Output the [x, y] coordinate of the center of the cell containing the given text.  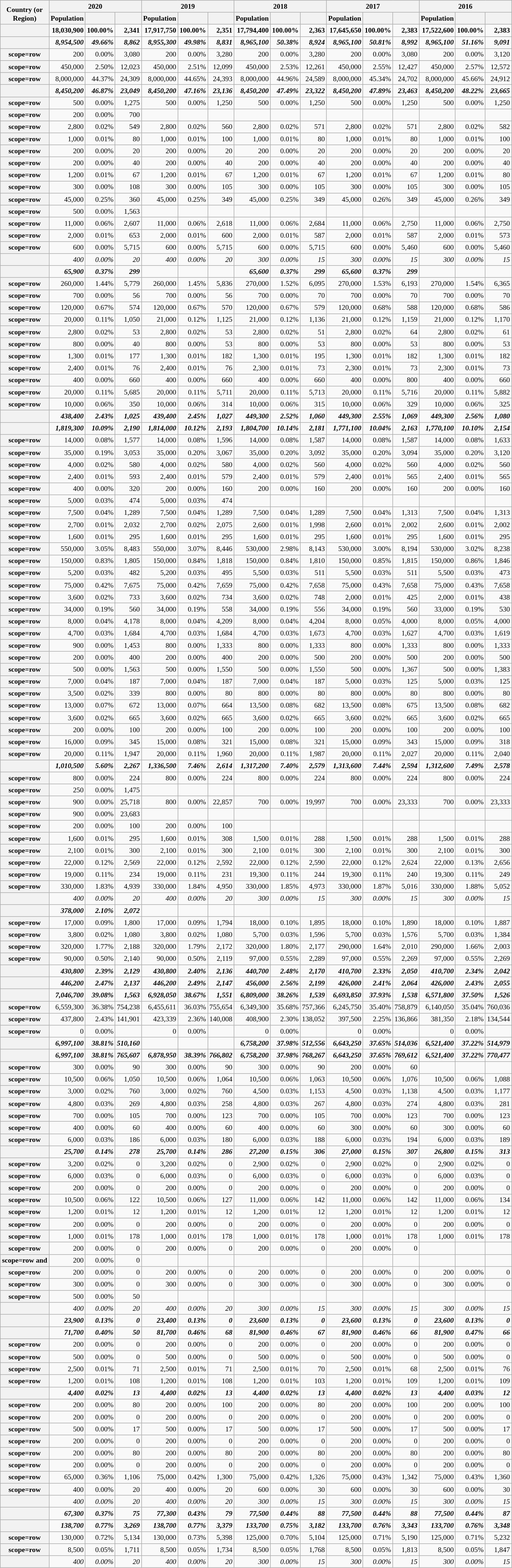
2,618 [221, 223]
5,398 [221, 1538]
87 [499, 1514]
48.22% [470, 91]
2.47% [100, 983]
2.45% [193, 416]
2,594 [406, 766]
8,924 [314, 43]
8,483 [128, 549]
24,309 [128, 78]
1,138 [406, 1091]
350 [128, 404]
0.83% [100, 561]
2,137 [128, 983]
2017 [372, 7]
1.52% [285, 283]
17,522,600 [437, 30]
250 [67, 790]
75 [128, 1514]
1.79% [193, 947]
2,578 [499, 766]
3,269 [128, 1525]
769,612 [406, 1055]
3.00% [378, 549]
281 [499, 1104]
733 [128, 597]
2.39% [100, 971]
339 [128, 693]
765,607 [128, 1055]
1,813 [406, 1550]
3,500 [67, 693]
734 [221, 597]
2.50% [100, 67]
188 [314, 1140]
8,992 [406, 43]
6,693,850 [345, 995]
27,000 [345, 1151]
573 [499, 235]
308 [221, 838]
2,569 [128, 862]
23,136 [221, 91]
1,577 [128, 441]
45.34% [378, 78]
574 [128, 308]
25,718 [128, 802]
1,177 [499, 1091]
6,349,300 [252, 1007]
2.98% [285, 549]
0.85% [378, 561]
249 [499, 875]
1,453 [128, 646]
768,267 [314, 1055]
2,656 [499, 862]
3,094 [406, 452]
3,379 [221, 1525]
1.84% [193, 886]
0.40% [100, 1333]
65,900 [67, 272]
278 [128, 1151]
2.48% [285, 971]
194 [406, 1140]
1,551 [221, 995]
2,163 [406, 428]
6,809,000 [252, 995]
1,064 [221, 1080]
122 [128, 1200]
1,895 [314, 922]
1,317,200 [252, 766]
1,367 [406, 670]
438,400 [67, 416]
10.14% [285, 428]
141,901 [128, 1019]
329 [406, 404]
27,200 [252, 1151]
10.09% [100, 428]
1,819,300 [67, 428]
343 [406, 742]
3,182 [314, 1525]
19,997 [314, 802]
38.39% [193, 1055]
2,027 [406, 754]
2,199 [314, 983]
38.26% [285, 995]
2,351 [221, 30]
2,003 [499, 947]
134 [499, 1200]
2,042 [499, 971]
397,500 [345, 1019]
2,190 [128, 428]
1,010,500 [67, 766]
1,846 [499, 561]
35.68% [285, 1007]
2.34% [470, 971]
1,336,500 [159, 766]
1,069 [406, 416]
5,711 [221, 392]
35.04% [470, 1007]
71,700 [67, 1333]
26,800 [437, 1151]
512,556 [314, 1043]
425 [406, 597]
473 [499, 573]
1,627 [406, 633]
514,979 [499, 1043]
0.36% [100, 1477]
3,092 [314, 452]
1,060 [314, 416]
314 [221, 404]
5,836 [221, 283]
4,178 [128, 621]
2,363 [314, 30]
127 [221, 1200]
2,607 [128, 223]
313 [499, 1151]
1,818 [221, 561]
12,572 [499, 67]
23,322 [314, 91]
456,000 [252, 983]
0.72% [100, 1538]
2,181 [314, 428]
438 [499, 597]
653 [128, 235]
51.16% [470, 43]
664 [221, 706]
1,673 [314, 633]
6,140,050 [437, 1007]
586 [499, 308]
1.87% [378, 886]
530 [499, 609]
2,010 [406, 947]
5,882 [499, 392]
24,393 [221, 78]
2,119 [221, 959]
1,800 [128, 922]
5,016 [406, 886]
437,800 [67, 1019]
1,342 [406, 1477]
35.40% [378, 1007]
320 [128, 488]
1,313,600 [345, 766]
23,400 [159, 1320]
2,193 [221, 428]
2.57% [470, 67]
5,134 [128, 1538]
0.47% [470, 1333]
Country (or Region) [25, 12]
44.37% [100, 78]
scope=row and [25, 1260]
1,360 [499, 1477]
2020 [95, 7]
1,771,100 [345, 428]
5,716 [406, 392]
2,590 [314, 862]
2,136 [221, 971]
6,878,950 [159, 1055]
1,890 [406, 922]
39.08% [100, 995]
2,170 [314, 971]
2.51% [193, 67]
36.38% [100, 1007]
7.44% [378, 766]
2.53% [285, 67]
189 [499, 1140]
1.45% [193, 283]
16,000 [67, 742]
757,366 [314, 1007]
12,427 [406, 67]
2,614 [221, 766]
24,589 [314, 78]
269 [128, 1104]
1,076 [406, 1080]
378,000 [67, 911]
2.33% [378, 971]
2,072 [128, 911]
1,804,700 [252, 428]
1,711 [128, 1550]
3,343 [406, 1525]
558 [221, 609]
2,050 [406, 971]
5,685 [128, 392]
2.49% [193, 983]
4,973 [314, 886]
2,684 [314, 223]
1,275 [128, 103]
3.07% [193, 549]
103 [314, 1381]
2,147 [221, 983]
360 [128, 199]
24,912 [499, 78]
1,794 [221, 922]
77,300 [159, 1514]
3,348 [499, 1525]
0.75% [285, 1525]
1,312,600 [437, 766]
1,805 [128, 561]
134,544 [499, 1019]
8,446 [221, 549]
8,831 [221, 43]
5,779 [128, 283]
318 [499, 742]
65,000 [67, 1477]
2,075 [221, 525]
1,383 [499, 670]
2,289 [314, 959]
10.04% [378, 428]
2,032 [128, 525]
549 [128, 127]
1,159 [406, 320]
593 [128, 477]
12,261 [314, 67]
1,063 [314, 1080]
1,770,100 [437, 428]
49.66% [100, 43]
258 [221, 1104]
4,209 [221, 621]
2,140 [128, 959]
1,025 [128, 416]
38.67% [193, 995]
195 [314, 356]
234 [128, 875]
1,088 [499, 1080]
2019 [188, 7]
1,847 [499, 1550]
61 [499, 332]
3.02% [470, 549]
37.93% [378, 995]
231 [221, 875]
4,939 [128, 886]
1,576 [406, 935]
267 [314, 1104]
2016 [465, 7]
8,954,500 [67, 43]
307 [406, 1151]
748 [314, 597]
186 [128, 1140]
1,526 [499, 995]
286 [221, 1151]
47.89% [378, 91]
306 [314, 1151]
8,862 [128, 43]
770,477 [499, 1055]
2.10% [100, 911]
50.38% [285, 43]
423,339 [159, 1019]
570 [221, 308]
2.25% [378, 1019]
1.83% [100, 886]
345 [128, 742]
5,052 [499, 886]
7.49% [470, 766]
1,887 [499, 922]
1,633 [499, 441]
24,702 [406, 78]
22,857 [221, 802]
36.03% [193, 1007]
180 [221, 1140]
2.40% [193, 971]
1,153 [314, 1091]
1,538 [406, 995]
46.87% [100, 91]
1,960 [221, 754]
2,341 [128, 30]
758,879 [406, 1007]
1.64% [378, 947]
6,193 [406, 283]
755,654 [221, 1007]
1.44% [100, 283]
274 [406, 1104]
5.60% [100, 766]
6,245,750 [345, 1007]
760,036 [499, 1007]
1,815 [406, 561]
10.10% [470, 428]
33,000 [437, 609]
440,700 [252, 971]
2,267 [128, 766]
50.81% [378, 43]
49.98% [193, 43]
2.36% [193, 1019]
4,950 [221, 886]
47.49% [285, 91]
6,571,800 [437, 995]
2,154 [499, 428]
2,177 [314, 947]
408,900 [252, 1019]
8,955,300 [159, 43]
8,194 [406, 549]
67,300 [67, 1514]
17,794,400 [252, 30]
2,055 [499, 983]
2018 [280, 7]
51 [314, 332]
3,067 [221, 452]
23,683 [128, 814]
9,091 [499, 43]
1.80% [285, 947]
6,559,300 [67, 1007]
244 [314, 875]
1.53% [378, 283]
1,998 [314, 525]
672 [128, 706]
1,027 [221, 416]
0.73% [193, 1538]
44.96% [285, 78]
23,049 [128, 91]
138,052 [314, 1019]
64 [406, 332]
177 [128, 356]
79 [221, 1514]
1,814,000 [159, 428]
1,947 [128, 754]
582 [499, 127]
325 [499, 404]
2,040 [499, 754]
1,810 [314, 561]
10.12% [193, 428]
1,539 [314, 995]
7,046,700 [67, 995]
4,204 [314, 621]
315 [314, 404]
12,099 [221, 67]
754,238 [128, 1007]
1,106 [128, 1477]
675 [406, 706]
3.05% [100, 549]
7,659 [221, 585]
2.52% [285, 416]
6,365 [499, 283]
2.41% [378, 983]
47.16% [193, 91]
23,900 [67, 1320]
1,136 [314, 320]
381,350 [437, 1019]
482 [128, 573]
5,232 [499, 1538]
5,190 [406, 1538]
1,475 [128, 790]
1,734 [221, 1550]
0.86% [470, 561]
8,238 [499, 549]
18,030,900 [67, 30]
5,713 [314, 392]
2,592 [221, 862]
1,326 [314, 1477]
240 [406, 875]
44.65% [193, 78]
1,170 [499, 320]
5,104 [314, 1538]
3,053 [128, 452]
6,928,050 [159, 995]
6,095 [314, 283]
510,160 [128, 1043]
514,036 [406, 1043]
2,188 [128, 947]
8,143 [314, 549]
2,064 [406, 983]
136,866 [406, 1019]
1,125 [221, 320]
1.77% [100, 947]
439,400 [159, 416]
7,675 [128, 585]
1,384 [499, 935]
1.85% [285, 886]
17,645,650 [345, 30]
7.46% [193, 766]
1.88% [470, 886]
7.40% [285, 766]
2,624 [406, 862]
37.50% [470, 995]
140,008 [221, 1019]
23,463 [406, 91]
2,129 [128, 971]
12,023 [128, 67]
2.18% [470, 1019]
0.70% [285, 1538]
1.66% [470, 947]
495 [221, 573]
1.54% [470, 283]
45.66% [470, 78]
1,987 [314, 754]
2.30% [285, 1019]
556 [314, 609]
81,700 [159, 1333]
766,802 [221, 1055]
6,455,611 [159, 1007]
17,917,750 [159, 30]
588 [406, 308]
2,172 [221, 947]
2,579 [314, 766]
1,768 [314, 1550]
1,619 [499, 633]
23,665 [499, 91]
